Determine the [x, y] coordinate at the center of the cell enclosing the given text.  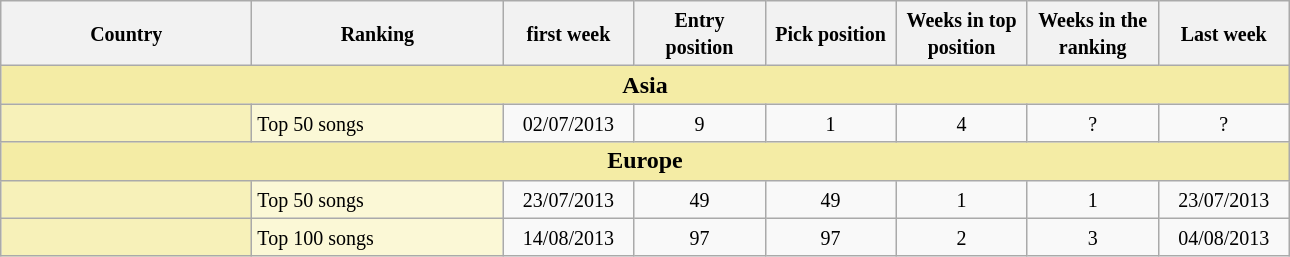
4 [962, 123]
04/08/2013 [1224, 237]
Weeks in top position [962, 34]
14/08/2013 [568, 237]
Weeks in the ranking [1092, 34]
Ranking [378, 34]
Top 100 songs [378, 237]
3 [1092, 237]
Asia [645, 85]
02/07/2013 [568, 123]
9 [700, 123]
Pick position [830, 34]
2 [962, 237]
Entry position [700, 34]
Europe [645, 161]
Last week [1224, 34]
first week [568, 34]
Country [126, 34]
